Determine the [X, Y] coordinate at the center of the cell enclosing the given text.  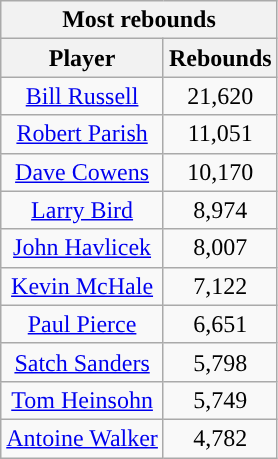
Antoine Walker [82, 438]
21,620 [220, 96]
Satch Sanders [82, 362]
11,051 [220, 134]
Larry Bird [82, 210]
6,651 [220, 324]
5,749 [220, 400]
4,782 [220, 438]
7,122 [220, 286]
8,007 [220, 248]
Bill Russell [82, 96]
John Havlicek [82, 248]
Dave Cowens [82, 172]
8,974 [220, 210]
Tom Heinsohn [82, 400]
Rebounds [220, 58]
Paul Pierce [82, 324]
Player [82, 58]
10,170 [220, 172]
Kevin McHale [82, 286]
5,798 [220, 362]
Most rebounds [139, 20]
Robert Parish [82, 134]
